From the cell containing the given text, extract its center point as [X, Y] coordinate. 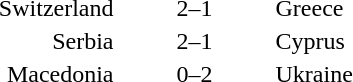
2–1 [194, 41]
